Provide the [X, Y] coordinate of the cell's center where the given text is located.  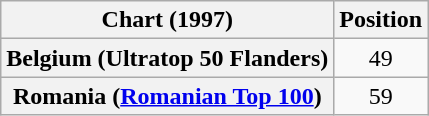
Romania (Romanian Top 100) [168, 96]
Position [381, 20]
Chart (1997) [168, 20]
59 [381, 96]
49 [381, 58]
Belgium (Ultratop 50 Flanders) [168, 58]
